For the text-containing cell, return its midpoint in [X, Y] coordinate format. 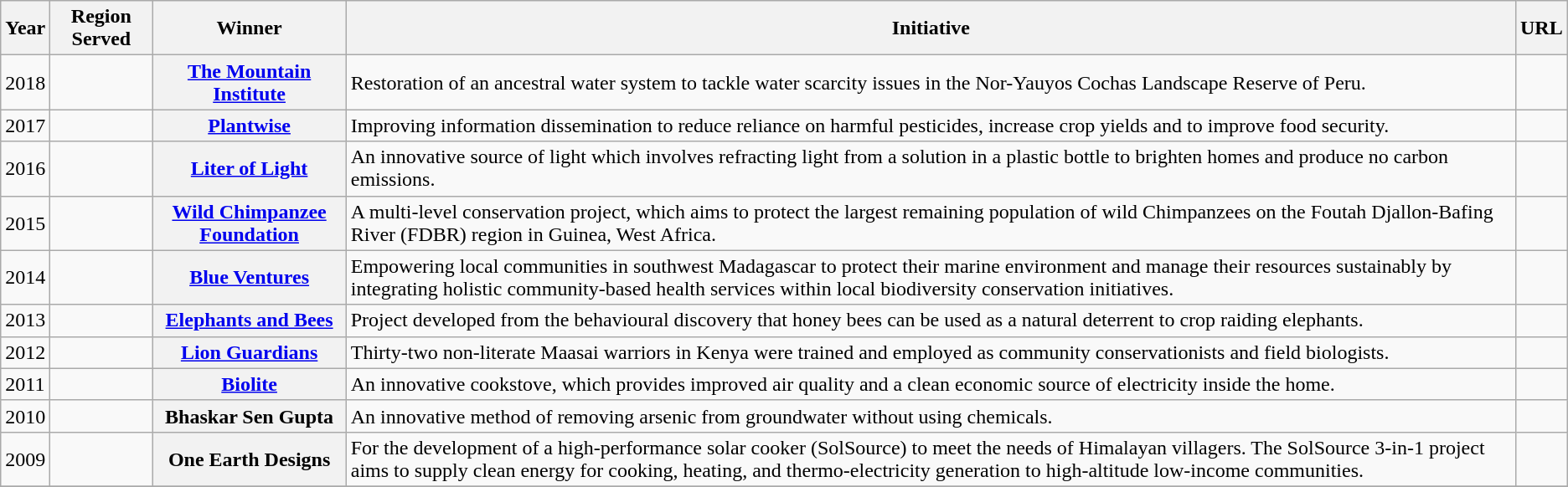
Thirty-two non-literate Maasai warriors in Kenya were trained and employed as community conservationists and field biologists. [931, 352]
Project developed from the behavioural discovery that honey bees can be used as a natural deterrent to crop raiding elephants. [931, 320]
The Mountain Institute [250, 82]
Liter of Light [250, 169]
Initiative [931, 28]
Blue Ventures [250, 278]
2010 [25, 416]
2013 [25, 320]
2016 [25, 169]
2012 [25, 352]
2018 [25, 82]
Year [25, 28]
Elephants and Bees [250, 320]
An innovative method of removing arsenic from groundwater without using chemicals. [931, 416]
2011 [25, 384]
One Earth Designs [250, 459]
Restoration of an ancestral water system to tackle water scarcity issues in the Nor-Yauyos Cochas Landscape Reserve of Peru. [931, 82]
Plantwise [250, 126]
2009 [25, 459]
Lion Guardians [250, 352]
Bhaskar Sen Gupta [250, 416]
Region Served [101, 28]
Wild Chimpanzee Foundation [250, 223]
An innovative source of light which involves refracting light from a solution in a plastic bottle to brighten homes and produce no carbon emissions. [931, 169]
An innovative cookstove, which provides improved air quality and a clean economic source of electricity inside the home. [931, 384]
Winner [250, 28]
2017 [25, 126]
2015 [25, 223]
URL [1541, 28]
Biolite [250, 384]
Improving information dissemination to reduce reliance on harmful pesticides, increase crop yields and to improve food security. [931, 126]
2014 [25, 278]
